Capture the cell that displays the provided text and extract its (X, Y) central coordinate. 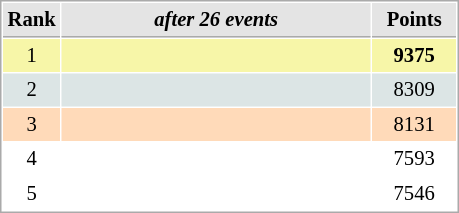
8131 (414, 124)
7593 (414, 158)
7546 (414, 194)
Rank (32, 20)
2 (32, 90)
8309 (414, 90)
1 (32, 56)
9375 (414, 56)
5 (32, 194)
3 (32, 124)
4 (32, 158)
Points (414, 20)
after 26 events (216, 20)
